From the cell containing the given text, extract its center point as (X, Y) coordinate. 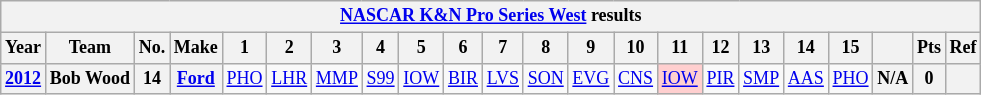
6 (464, 48)
15 (850, 48)
MMP (338, 78)
9 (591, 48)
Bob Wood (90, 78)
4 (380, 48)
BIR (464, 78)
2 (290, 48)
Pts (930, 48)
N/A (893, 78)
LVS (502, 78)
Make (196, 48)
8 (546, 48)
No. (152, 48)
CNS (636, 78)
3 (338, 48)
EVG (591, 78)
10 (636, 48)
Year (24, 48)
AAS (806, 78)
S99 (380, 78)
7 (502, 48)
NASCAR K&N Pro Series West results (491, 16)
PIR (720, 78)
2012 (24, 78)
SON (546, 78)
5 (422, 48)
Ford (196, 78)
12 (720, 48)
1 (244, 48)
0 (930, 78)
SMP (762, 78)
13 (762, 48)
11 (680, 48)
LHR (290, 78)
Team (90, 48)
Ref (963, 48)
